Scan for the cell matching the given text and deliver its [x, y] coordinate at center. 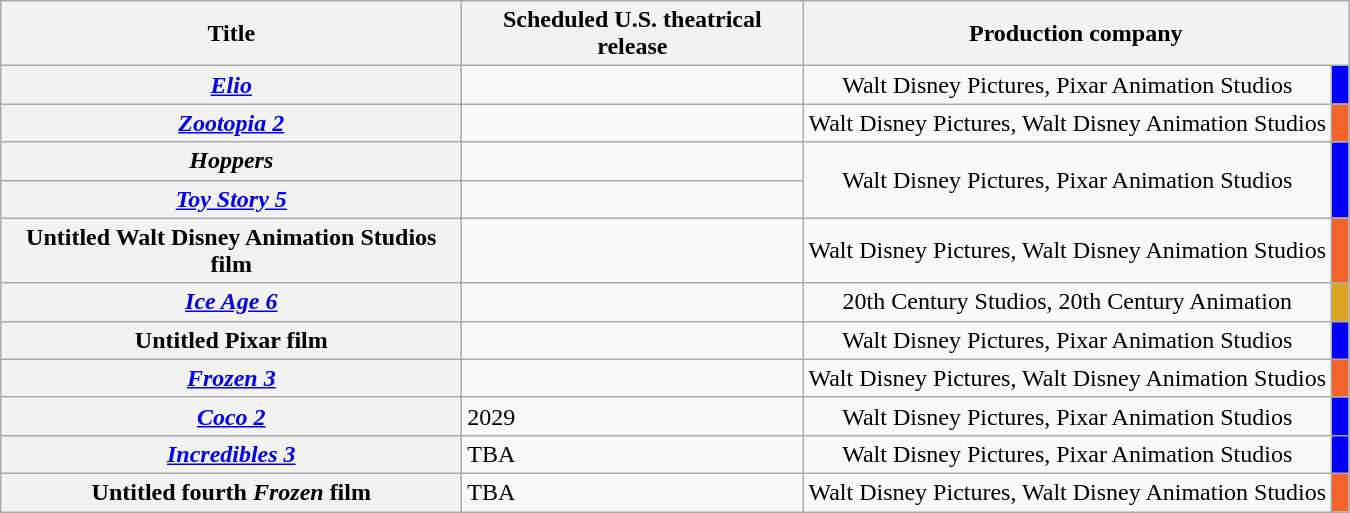
Incredibles 3 [232, 454]
Production company [1076, 34]
Zootopia 2 [232, 123]
Toy Story 5 [232, 199]
20th Century Studios, 20th Century Animation [1068, 302]
Untitled Walt Disney Animation Studios film [232, 250]
Scheduled U.S. theatrical release [632, 34]
Elio [232, 85]
Coco 2 [232, 416]
Untitled fourth Frozen film [232, 492]
Ice Age 6 [232, 302]
Hoppers [232, 161]
Untitled Pixar film [232, 340]
Title [232, 34]
Frozen 3 [232, 378]
2029 [632, 416]
